For the text-containing cell, return its midpoint in [X, Y] coordinate format. 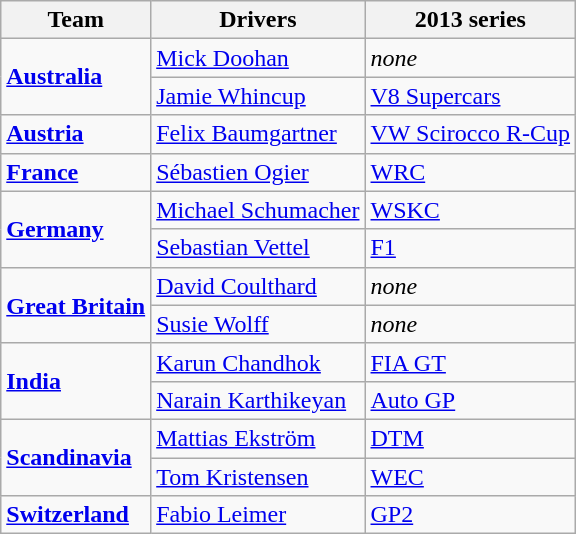
David Coulthard [258, 286]
Felix Baumgartner [258, 134]
Tom Kristensen [258, 477]
Team [76, 20]
France [76, 172]
Great Britain [76, 305]
WSKC [470, 210]
DTM [470, 438]
India [76, 381]
Sébastien Ogier [258, 172]
Auto GP [470, 400]
Karun Chandhok [258, 362]
Scandinavia [76, 457]
2013 series [470, 20]
Jamie Whincup [258, 96]
Mattias Ekström [258, 438]
Switzerland [76, 515]
WRC [470, 172]
Drivers [258, 20]
GP2 [470, 515]
Australia [76, 77]
Michael Schumacher [258, 210]
Austria [76, 134]
Sebastian Vettel [258, 248]
Susie Wolff [258, 324]
Narain Karthikeyan [258, 400]
FIA GT [470, 362]
Mick Doohan [258, 58]
Fabio Leimer [258, 515]
V8 Supercars [470, 96]
VW Scirocco R-Cup [470, 134]
Germany [76, 229]
F1 [470, 248]
WEC [470, 477]
